Detect which cell encompasses the target text, then output its [x, y] center coordinate. 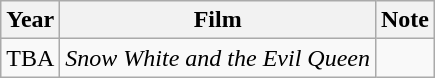
Year [30, 20]
Film [218, 20]
Snow White and the Evil Queen [218, 58]
Note [404, 20]
TBA [30, 58]
